Locate the cell with the specified text and output its [x, y] center coordinate. 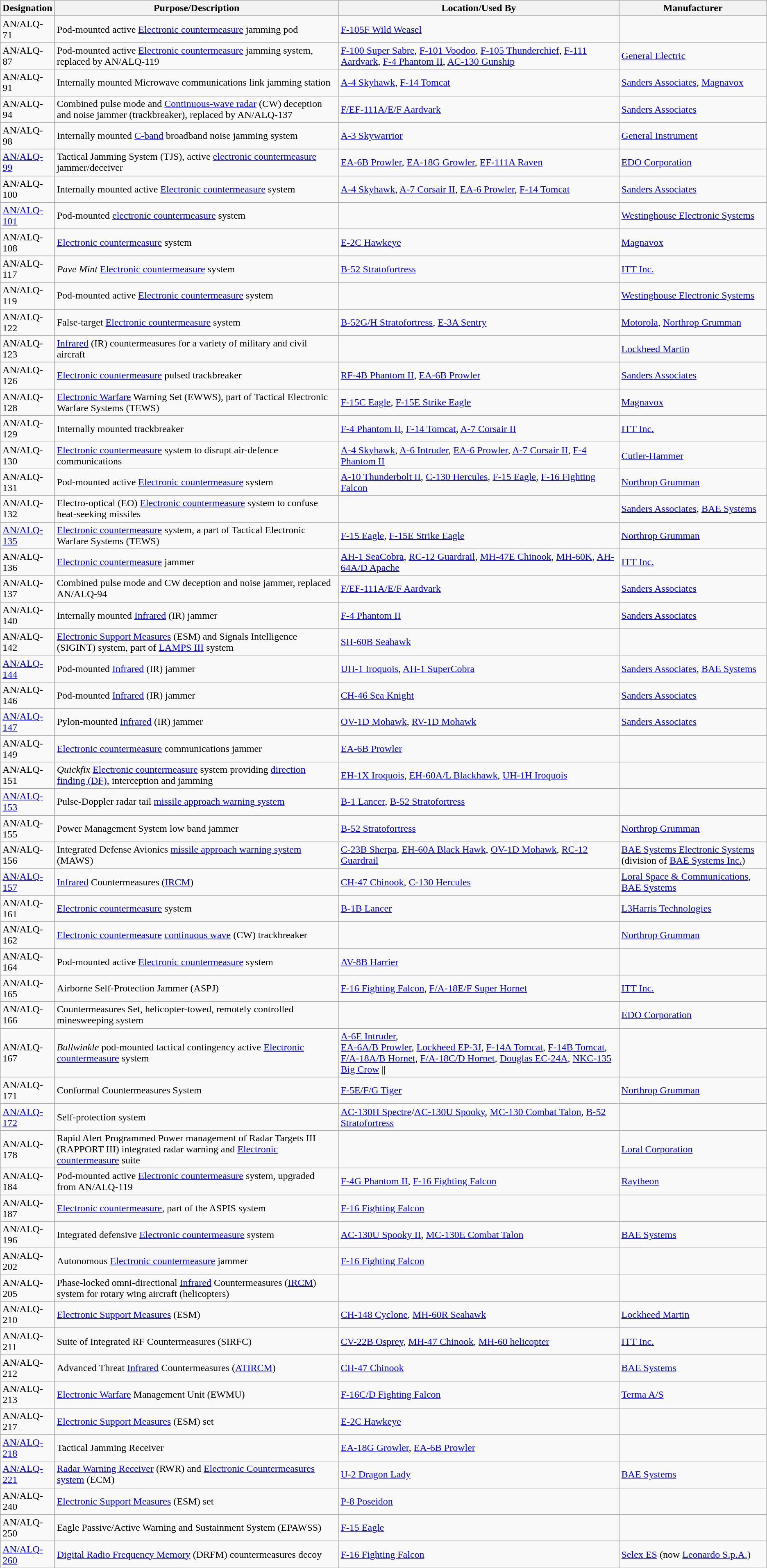
AN/ALQ-166 [27, 1015]
F-16C/D Fighting Falcon [479, 1395]
F-4G Phantom II, F-16 Fighting Falcon [479, 1181]
AN/ALQ-122 [27, 322]
AN/ALQ-71 [27, 29]
EH-1X Iroquois, EH-60A/L Blackhawk, UH-1H Iroquois [479, 776]
AN/ALQ-161 [27, 908]
F-5E/F/G Tiger [479, 1090]
AN/ALQ-212 [27, 1368]
Autonomous Electronic countermeasure jammer [197, 1261]
A-3 Skywarrior [479, 136]
Pulse-Doppler radar tail missile approach warning system [197, 802]
Pod-mounted active Electronic countermeasure jamming system, replaced by AN/ALQ-119 [197, 56]
AN/ALQ-130 [27, 455]
Eagle Passive/Active Warning and Sustainment System (EPAWSS) [197, 1527]
BAE Systems Electronic Systems (division of BAE Systems Inc.) [693, 855]
CH-46 Sea Knight [479, 695]
Infrared (IR) countermeasures for a variety of military and civil aircraft [197, 349]
Pave Mint Electronic countermeasure system [197, 269]
Electronic Warfare Warning Set (EWWS), part of Tactical Electronic Warfare Systems (TEWS) [197, 402]
AN/ALQ-135 [27, 536]
General Electric [693, 56]
EA-18G Growler, EA-6B Prowler [479, 1448]
EA-6B Prowler [479, 749]
Pod-mounted electronic countermeasure system [197, 215]
Electronic countermeasure continuous wave (CW) trackbreaker [197, 935]
AN/ALQ-165 [27, 989]
AN/ALQ-260 [27, 1554]
A-4 Skyhawk, A-6 Intruder, EA-6 Prowler, A-7 Corsair II, F-4 Phantom II [479, 455]
Loral Space & Communications, BAE Systems [693, 882]
AN/ALQ-205 [27, 1288]
AN/ALQ-210 [27, 1315]
Combined pulse mode and Continuous-wave radar (CW) deception and noise jammer (trackbreaker), replaced by AN/ALQ-137 [197, 109]
F-16 Fighting Falcon, F/A-18E/F Super Hornet [479, 989]
AN/ALQ-119 [27, 296]
Rapid Alert Programmed Power management of Radar Targets III (RAPPORT III) integrated radar warning and Electronic countermeasure suite [197, 1149]
Internally mounted Microwave communications link jamming station [197, 83]
EA-6B Prowler, EA-18G Growler, EF-111A Raven [479, 162]
AN/ALQ-187 [27, 1208]
AN/ALQ-156 [27, 855]
AC-130U Spooky II, MC-130E Combat Talon [479, 1235]
Motorola, Northrop Grumman [693, 322]
A-4 Skyhawk, A-7 Corsair II, EA-6 Prowler, F-14 Tomcat [479, 189]
Airborne Self-Protection Jammer (ASPJ) [197, 989]
AN/ALQ-100 [27, 189]
CV-22B Osprey, MH-47 Chinook, MH-60 helicopter [479, 1342]
AN/ALQ-144 [27, 668]
Electro-optical (EO) Electronic countermeasure system to confuse heat-seeking missiles [197, 509]
Power Management System low band jammer [197, 829]
Electronic countermeasure system, a part of Tactical Electronic Warfare Systems (TEWS) [197, 536]
Selex ES (now Leonardo S.p.A.) [693, 1554]
Tactical Jamming System (TJS), active electronic countermeasure jammer/deceiver [197, 162]
AN/ALQ-221 [27, 1474]
AV-8B Harrier [479, 962]
SH-60B Seahawk [479, 642]
Electronic Warfare Management Unit (EWMU) [197, 1395]
Advanced Threat Infrared Countermeasures (ATIRCM) [197, 1368]
Integrated defensive Electronic countermeasure system [197, 1235]
AN/ALQ-162 [27, 935]
AN/ALQ-217 [27, 1421]
AN/ALQ-172 [27, 1117]
Raytheon [693, 1181]
Electronic Support Measures (ESM) and Signals Intelligence (SIGINT) system, part of LAMPS III system [197, 642]
Countermeasures Set, helicopter-towed, remotely controlled minesweeping system [197, 1015]
U-2 Dragon Lady [479, 1474]
AH-1 SeaCobra, RC-12 Guardrail, MH-47E Chinook, MH-60K, AH-64A/D Apache [479, 562]
AN/ALQ-98 [27, 136]
AN/ALQ-126 [27, 376]
RF-4B Phantom II, EA-6B Prowler [479, 376]
A-6E Intruder,EA-6A/B Prowler, Lockheed EP-3J, F-14A Tomcat, F-14B Tomcat, F/A-18A/B Hornet, F/A-18C/D Hornet, Douglas EC-24A, NKC-135 Big Crow || [479, 1052]
Electronic countermeasure system to disrupt air-defence communications [197, 455]
AN/ALQ-196 [27, 1235]
F-105F Wild Weasel [479, 29]
P-8 Poseidon [479, 1501]
Conformal Countermeasures System [197, 1090]
AN/ALQ-167 [27, 1052]
AN/ALQ-136 [27, 562]
Terma A/S [693, 1395]
Internally mounted active Electronic countermeasure system [197, 189]
Quickfix Electronic countermeasure system providing direction finding (DF), interception and jamming [197, 776]
AN/ALQ-218 [27, 1448]
AN/ALQ-123 [27, 349]
F-15C Eagle, F-15E Strike Eagle [479, 402]
AN/ALQ-91 [27, 83]
AN/ALQ-213 [27, 1395]
Purpose/Description [197, 8]
F-100 Super Sabre, F-101 Voodoo, F-105 Thunderchief, F-111 Aardvark, F-4 Phantom II, AC-130 Gunship [479, 56]
L3Harris Technologies [693, 908]
AN/ALQ-155 [27, 829]
AN/ALQ-202 [27, 1261]
F-4 Phantom II, F-14 Tomcat, A-7 Corsair II [479, 429]
CH-47 Chinook [479, 1368]
AN/ALQ-240 [27, 1501]
AN/ALQ-137 [27, 589]
Designation [27, 8]
B-52G/H Stratofortress, E-3A Sentry [479, 322]
AN/ALQ-211 [27, 1342]
F-15 Eagle [479, 1527]
AN/ALQ-178 [27, 1149]
Electronic countermeasure, part of the ASPIS system [197, 1208]
AC-130H Spectre/AC-130U Spooky, MC-130 Combat Talon, B-52 Stratofortress [479, 1117]
Digital Radio Frequency Memory (DRFM) countermeasures decoy [197, 1554]
AN/ALQ-131 [27, 482]
CH-148 Cyclone, MH-60R Seahawk [479, 1315]
F-4 Phantom II [479, 615]
AN/ALQ-142 [27, 642]
General Instrument [693, 136]
A-10 Thunderbolt II, C-130 Hercules, F-15 Eagle, F-16 Fighting Falcon [479, 482]
AN/ALQ-171 [27, 1090]
C-23B Sherpa, EH-60A Black Hawk, OV-1D Mohawk, RC-12 Guardrail [479, 855]
Manufacturer [693, 8]
AN/ALQ-128 [27, 402]
AN/ALQ-140 [27, 615]
AN/ALQ-184 [27, 1181]
Infrared Countermeasures (IRCM) [197, 882]
Pod-mounted active Electronic countermeasure jamming pod [197, 29]
AN/ALQ-99 [27, 162]
UH-1 Iroquois, AH-1 SuperCobra [479, 668]
AN/ALQ-101 [27, 215]
Sanders Associates, Magnavox [693, 83]
AN/ALQ-153 [27, 802]
Radar Warning Receiver (RWR) and Electronic Countermeasures system (ECM) [197, 1474]
AN/ALQ-151 [27, 776]
AN/ALQ-164 [27, 962]
CH-47 Chinook, C-130 Hercules [479, 882]
Internally mounted trackbreaker [197, 429]
AN/ALQ-94 [27, 109]
Electronic countermeasure communications jammer [197, 749]
Self-protection system [197, 1117]
AN/ALQ-87 [27, 56]
AN/ALQ-157 [27, 882]
OV-1D Mohawk, RV-1D Mohawk [479, 722]
Cutler-Hammer [693, 455]
B-1 Lancer, B-52 Stratofortress [479, 802]
AN/ALQ-147 [27, 722]
Location/Used By [479, 8]
AN/ALQ-250 [27, 1527]
Pod-mounted active Electronic countermeasure system, upgraded from AN/ALQ-119 [197, 1181]
A-4 Skyhawk, F-14 Tomcat [479, 83]
Electronic Support Measures (ESM) [197, 1315]
Integrated Defense Avionics missile approach warning system (MAWS) [197, 855]
Combined pulse mode and CW deception and noise jammer, replaced AN/ALQ-94 [197, 589]
False-target Electronic countermeasure system [197, 322]
B-1B Lancer [479, 908]
AN/ALQ-117 [27, 269]
AN/ALQ-149 [27, 749]
AN/ALQ-129 [27, 429]
AN/ALQ-132 [27, 509]
AN/ALQ-108 [27, 242]
Loral Corporation [693, 1149]
Phase-locked omni-directional Infrared Countermeasures (IRCM) system for rotary wing aircraft (helicopters) [197, 1288]
Electronic countermeasure pulsed trackbreaker [197, 376]
AN/ALQ-146 [27, 695]
Suite of Integrated RF Countermeasures (SIRFC) [197, 1342]
Internally mounted Infrared (IR) jammer [197, 615]
Pylon-mounted Infrared (IR) jammer [197, 722]
Electronic countermeasure jammer [197, 562]
Bullwinkle pod-mounted tactical contingency active Electronic countermeasure system [197, 1052]
F-15 Eagle, F-15E Strike Eagle [479, 536]
Tactical Jamming Receiver [197, 1448]
Internally mounted C-band broadband noise jamming system [197, 136]
